Find where the given text appears and provide that cell's center as [x, y] coordinate. 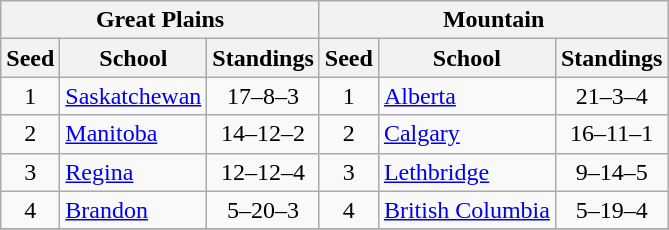
21–3–4 [611, 96]
Brandon [134, 210]
12–12–4 [263, 172]
Saskatchewan [134, 96]
Calgary [466, 134]
Lethbridge [466, 172]
Manitoba [134, 134]
5–20–3 [263, 210]
Regina [134, 172]
5–19–4 [611, 210]
Great Plains [160, 20]
14–12–2 [263, 134]
Alberta [466, 96]
Mountain [494, 20]
British Columbia [466, 210]
16–11–1 [611, 134]
9–14–5 [611, 172]
17–8–3 [263, 96]
